Identify which cell holds the provided text, then report its [X, Y] central coordinate. 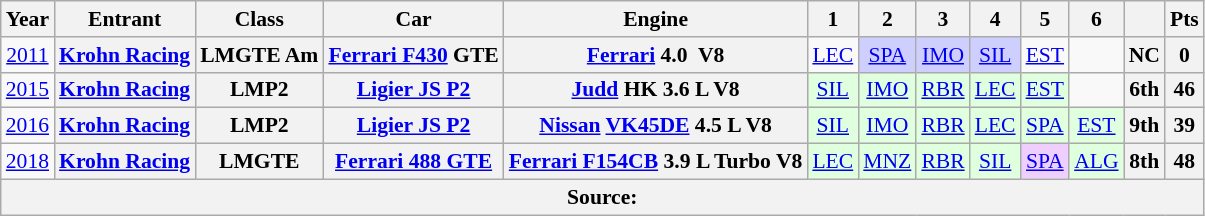
Ferrari 488 GTE [413, 162]
6th [1144, 90]
1 [832, 19]
Ferrari F430 GTE [413, 55]
ALG [1096, 162]
Source: [602, 197]
Entrant [124, 19]
8th [1144, 162]
LMGTE Am [259, 55]
Ferrari F154CB 3.9 L Turbo V8 [656, 162]
9th [1144, 126]
4 [996, 19]
Nissan VK45DE 4.5 L V8 [656, 126]
2015 [28, 90]
39 [1184, 126]
MNZ [887, 162]
Year [28, 19]
3 [942, 19]
NC [1144, 55]
2011 [28, 55]
48 [1184, 162]
6 [1096, 19]
5 [1046, 19]
0 [1184, 55]
LMGTE [259, 162]
Engine [656, 19]
Pts [1184, 19]
2018 [28, 162]
Ferrari 4.0 V8 [656, 55]
Car [413, 19]
46 [1184, 90]
Judd HK 3.6 L V8 [656, 90]
2 [887, 19]
2016 [28, 126]
Class [259, 19]
